Locate the cell with the specified text and output its (x, y) center coordinate. 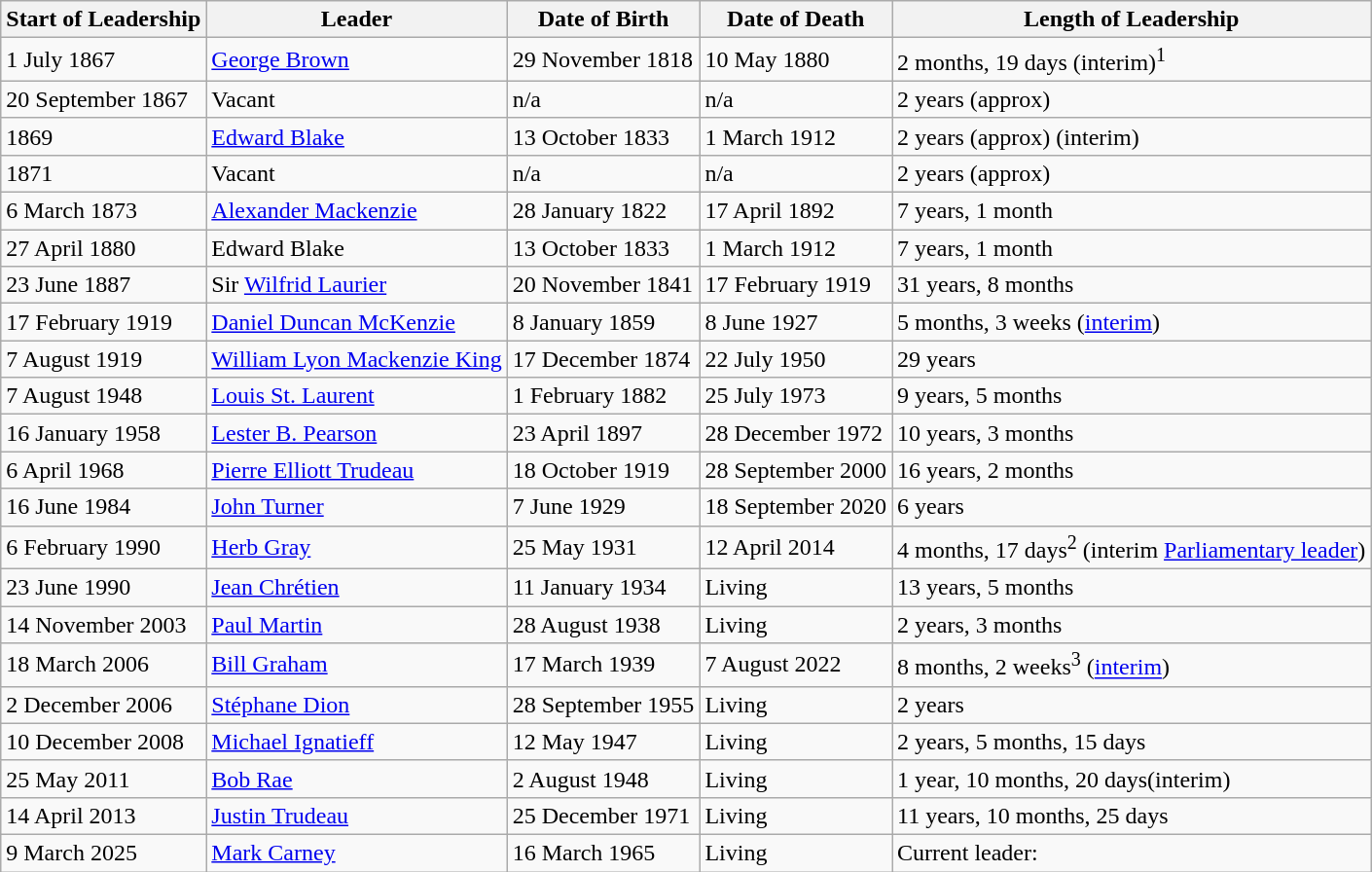
Length of Leadership (1132, 19)
6 February 1990 (103, 547)
Mark Carney (356, 854)
Jean Chrétien (356, 588)
23 April 1897 (603, 433)
10 May 1880 (796, 60)
12 April 2014 (796, 547)
Bill Graham (356, 666)
8 January 1859 (603, 322)
14 November 2003 (103, 625)
5 months, 3 weeks (interim) (1132, 322)
Alexander Mackenzie (356, 211)
25 May 1931 (603, 547)
Paul Martin (356, 625)
8 months, 2 weeks3 (interim) (1132, 666)
28 September 2000 (796, 470)
Michael Ignatieff (356, 742)
27 April 1880 (103, 248)
29 November 1818 (603, 60)
11 January 1934 (603, 588)
18 March 2006 (103, 666)
10 years, 3 months (1132, 433)
1869 (103, 136)
4 months, 17 days2 (interim Parliamentary leader) (1132, 547)
29 years (1132, 359)
13 years, 5 months (1132, 588)
17 April 1892 (796, 211)
2 December 2006 (103, 705)
Current leader: (1132, 854)
2 years (1132, 705)
23 June 1887 (103, 285)
28 January 1822 (603, 211)
6 April 1968 (103, 470)
Lester B. Pearson (356, 433)
7 August 1919 (103, 359)
28 August 1938 (603, 625)
Stéphane Dion (356, 705)
1 year, 10 months, 20 days(interim) (1132, 779)
2 August 1948 (603, 779)
25 May 2011 (103, 779)
1 February 1882 (603, 396)
1871 (103, 173)
Date of Birth (603, 19)
2 years, 5 months, 15 days (1132, 742)
25 December 1971 (603, 817)
Justin Trudeau (356, 817)
William Lyon Mackenzie King (356, 359)
Bob Rae (356, 779)
16 June 1984 (103, 507)
Start of Leadership (103, 19)
17 March 1939 (603, 666)
1 July 1867 (103, 60)
Daniel Duncan McKenzie (356, 322)
8 June 1927 (796, 322)
28 September 1955 (603, 705)
6 years (1132, 507)
Herb Gray (356, 547)
9 March 2025 (103, 854)
16 March 1965 (603, 854)
16 January 1958 (103, 433)
George Brown (356, 60)
Date of Death (796, 19)
17 December 1874 (603, 359)
20 September 1867 (103, 99)
6 March 1873 (103, 211)
John Turner (356, 507)
7 June 1929 (603, 507)
Pierre Elliott Trudeau (356, 470)
10 December 2008 (103, 742)
18 September 2020 (796, 507)
Leader (356, 19)
2 months, 19 days (interim)1 (1132, 60)
22 July 1950 (796, 359)
18 October 1919 (603, 470)
9 years, 5 months (1132, 396)
23 June 1990 (103, 588)
7 August 1948 (103, 396)
7 August 2022 (796, 666)
12 May 1947 (603, 742)
2 years, 3 months (1132, 625)
25 July 1973 (796, 396)
16 years, 2 months (1132, 470)
14 April 2013 (103, 817)
Sir Wilfrid Laurier (356, 285)
2 years (approx) (interim) (1132, 136)
Louis St. Laurent (356, 396)
20 November 1841 (603, 285)
28 December 1972 (796, 433)
11 years, 10 months, 25 days (1132, 817)
31 years, 8 months (1132, 285)
